Return (x, y) of the center of cell containing provided text 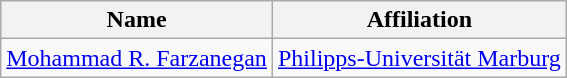
Philipps-Universität Marburg (419, 58)
Affiliation (419, 20)
Mohammad R. Farzanegan (137, 58)
Name (137, 20)
